For the text-containing cell, return its midpoint in (x, y) coordinate format. 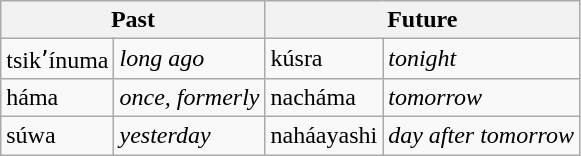
naháayashi (324, 135)
once, formerly (190, 97)
háma (58, 97)
Future (422, 20)
tomorrow (482, 97)
yesterday (190, 135)
tsikʼínuma (58, 59)
nacháma (324, 97)
súwa (58, 135)
kúsra (324, 59)
tonight (482, 59)
day after tomorrow (482, 135)
long ago (190, 59)
Past (133, 20)
